Capture the cell that displays the provided text and extract its (x, y) central coordinate. 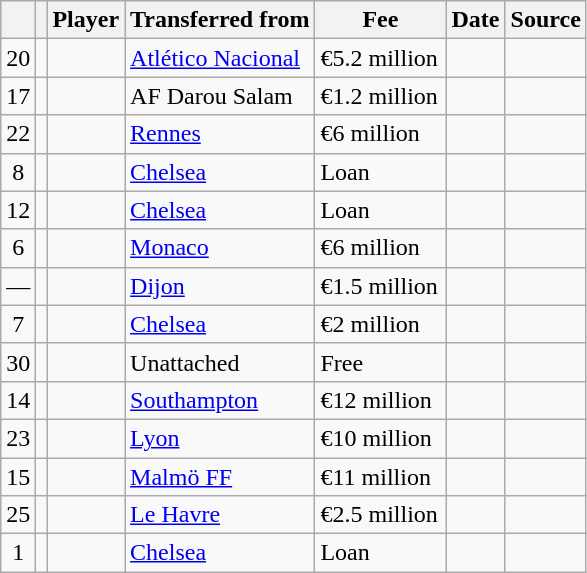
Date (476, 20)
6 (18, 248)
23 (18, 438)
— (18, 286)
Rennes (220, 134)
Free (380, 362)
€12 million (380, 400)
12 (18, 210)
Unattached (220, 362)
25 (18, 515)
AF Darou Salam (220, 96)
17 (18, 96)
Lyon (220, 438)
14 (18, 400)
€11 million (380, 477)
Atlético Nacional (220, 58)
€10 million (380, 438)
Dijon (220, 286)
€1.2 million (380, 96)
€2 million (380, 324)
Player (86, 20)
30 (18, 362)
22 (18, 134)
Fee (380, 20)
1 (18, 553)
7 (18, 324)
Source (546, 20)
20 (18, 58)
€1.5 million (380, 286)
Le Havre (220, 515)
Malmö FF (220, 477)
8 (18, 172)
Southampton (220, 400)
Monaco (220, 248)
€2.5 million (380, 515)
Transferred from (220, 20)
15 (18, 477)
€5.2 million (380, 58)
